Search for the cell housing the specified text and yield its [X, Y] center coordinate. 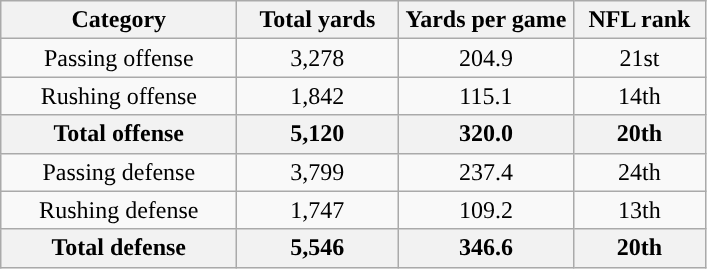
204.9 [486, 58]
Total yards [318, 20]
Passing defense [119, 172]
109.2 [486, 210]
Category [119, 20]
Yards per game [486, 20]
Rushing offense [119, 96]
3,799 [318, 172]
115.1 [486, 96]
3,278 [318, 58]
14th [640, 96]
21st [640, 58]
5,546 [318, 248]
1,747 [318, 210]
5,120 [318, 134]
NFL rank [640, 20]
1,842 [318, 96]
237.4 [486, 172]
346.6 [486, 248]
24th [640, 172]
13th [640, 210]
Total offense [119, 134]
Total defense [119, 248]
Passing offense [119, 58]
Rushing defense [119, 210]
320.0 [486, 134]
